Extract the [x, y] coordinate from the center of the cell holding the provided text.  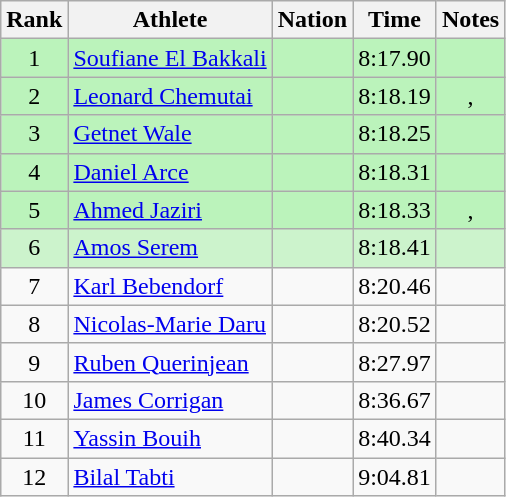
Leonard Chemutai [170, 96]
8:36.67 [395, 400]
8:18.41 [395, 248]
Notes [470, 20]
8:20.46 [395, 286]
Ahmed Jaziri [170, 210]
8 [34, 324]
Karl Bebendorf [170, 286]
8:27.97 [395, 362]
8:17.90 [395, 58]
8:18.25 [395, 134]
Ruben Querinjean [170, 362]
Nation [312, 20]
Rank [34, 20]
Athlete [170, 20]
Yassin Bouih [170, 438]
6 [34, 248]
8:20.52 [395, 324]
12 [34, 477]
Soufiane El Bakkali [170, 58]
5 [34, 210]
8:18.31 [395, 172]
8:18.19 [395, 96]
9:04.81 [395, 477]
9 [34, 362]
4 [34, 172]
Daniel Arce [170, 172]
11 [34, 438]
Amos Serem [170, 248]
Nicolas-Marie Daru [170, 324]
3 [34, 134]
7 [34, 286]
8:40.34 [395, 438]
Getnet Wale [170, 134]
10 [34, 400]
1 [34, 58]
James Corrigan [170, 400]
Time [395, 20]
Bilal Tabti [170, 477]
2 [34, 96]
8:18.33 [395, 210]
